Extract the (X, Y) coordinate from the center of the cell holding the provided text.  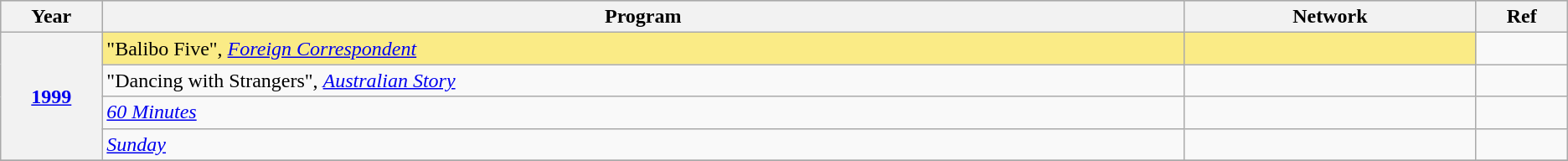
Network (1330, 17)
"Balibo Five", Foreign Correspondent (643, 49)
1999 (52, 96)
"Dancing with Strangers", Australian Story (643, 80)
Year (52, 17)
Ref (1521, 17)
Sunday (643, 144)
60 Minutes (643, 112)
Program (643, 17)
